Provide the [X, Y] coordinate of the cell's center where the given text is located.  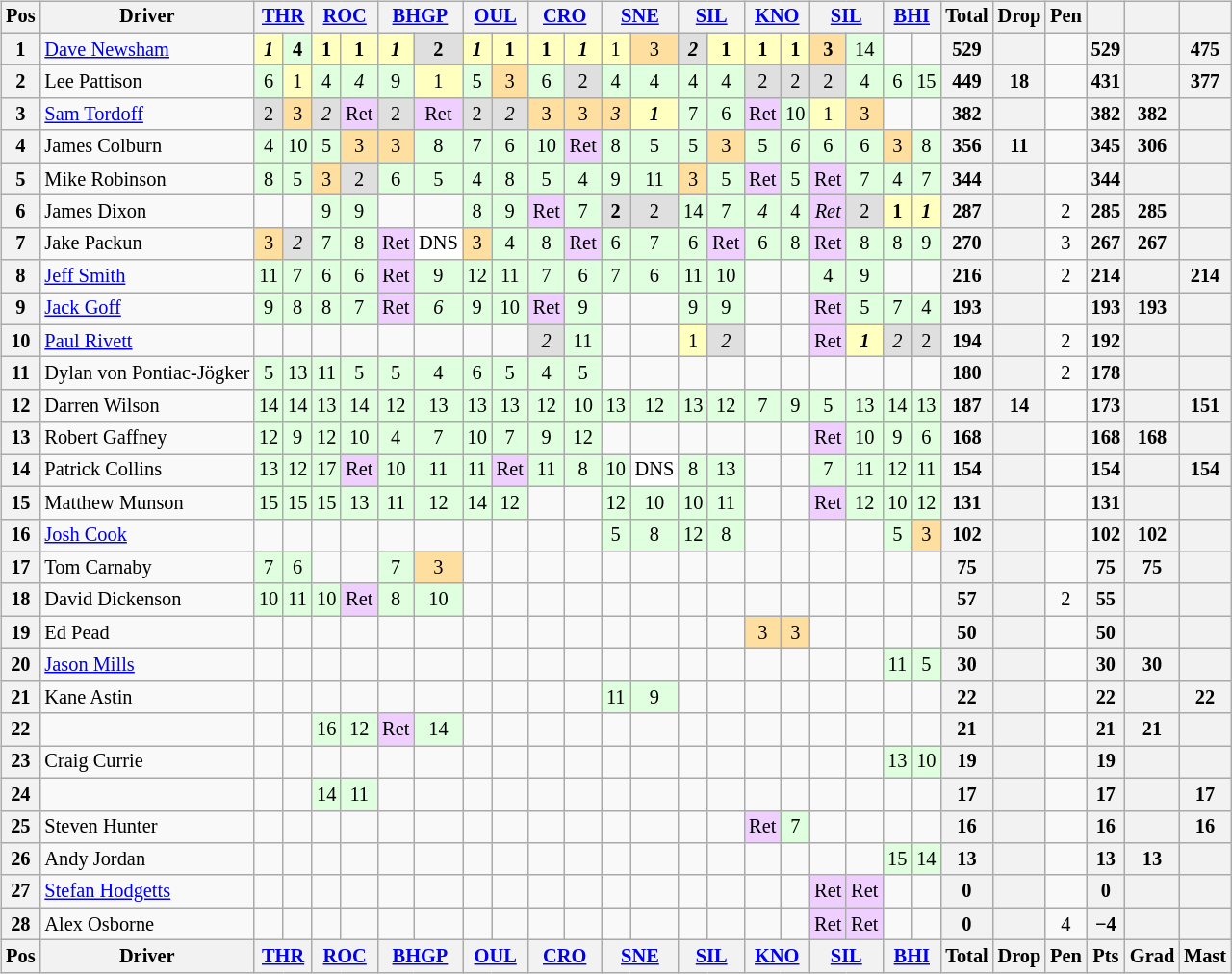
Ed Pead [146, 632]
Paul Rivett [146, 341]
Pts [1106, 957]
173 [1106, 406]
Jack Goff [146, 309]
151 [1205, 406]
306 [1152, 146]
Jake Packun [146, 243]
449 [966, 82]
Dylan von Pontiac-Jögker [146, 373]
Alex Osborne [146, 924]
180 [966, 373]
Mast [1205, 957]
David Dickenson [146, 600]
356 [966, 146]
377 [1205, 82]
Robert Gaffney [146, 438]
55 [1106, 600]
287 [966, 212]
Andy Jordan [146, 859]
194 [966, 341]
192 [1106, 341]
James Colburn [146, 146]
26 [20, 859]
Craig Currie [146, 762]
187 [966, 406]
23 [20, 762]
216 [966, 276]
345 [1106, 146]
27 [20, 891]
Kane Astin [146, 697]
270 [966, 243]
24 [20, 794]
431 [1106, 82]
James Dixon [146, 212]
Jeff Smith [146, 276]
Steven Hunter [146, 827]
Grad [1152, 957]
178 [1106, 373]
20 [20, 665]
Stefan Hodgetts [146, 891]
Dave Newsham [146, 49]
475 [1205, 49]
Lee Pattison [146, 82]
−4 [1106, 924]
Matthew Munson [146, 502]
Tom Carnaby [146, 568]
Sam Tordoff [146, 115]
Patrick Collins [146, 471]
28 [20, 924]
Darren Wilson [146, 406]
Josh Cook [146, 535]
Mike Robinson [146, 179]
Jason Mills [146, 665]
57 [966, 600]
25 [20, 827]
